Search for the cell housing the specified text and yield its (x, y) center coordinate. 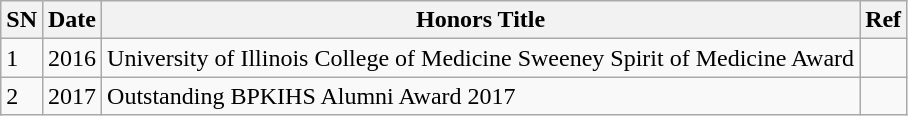
SN (22, 20)
University of Illinois College of Medicine Sweeney Spirit of Medicine Award (481, 58)
2016 (72, 58)
1 (22, 58)
2 (22, 96)
Date (72, 20)
Outstanding BPKIHS Alumni Award 2017 (481, 96)
Ref (884, 20)
2017 (72, 96)
Honors Title (481, 20)
